Search for the cell housing the specified text and yield its (x, y) center coordinate. 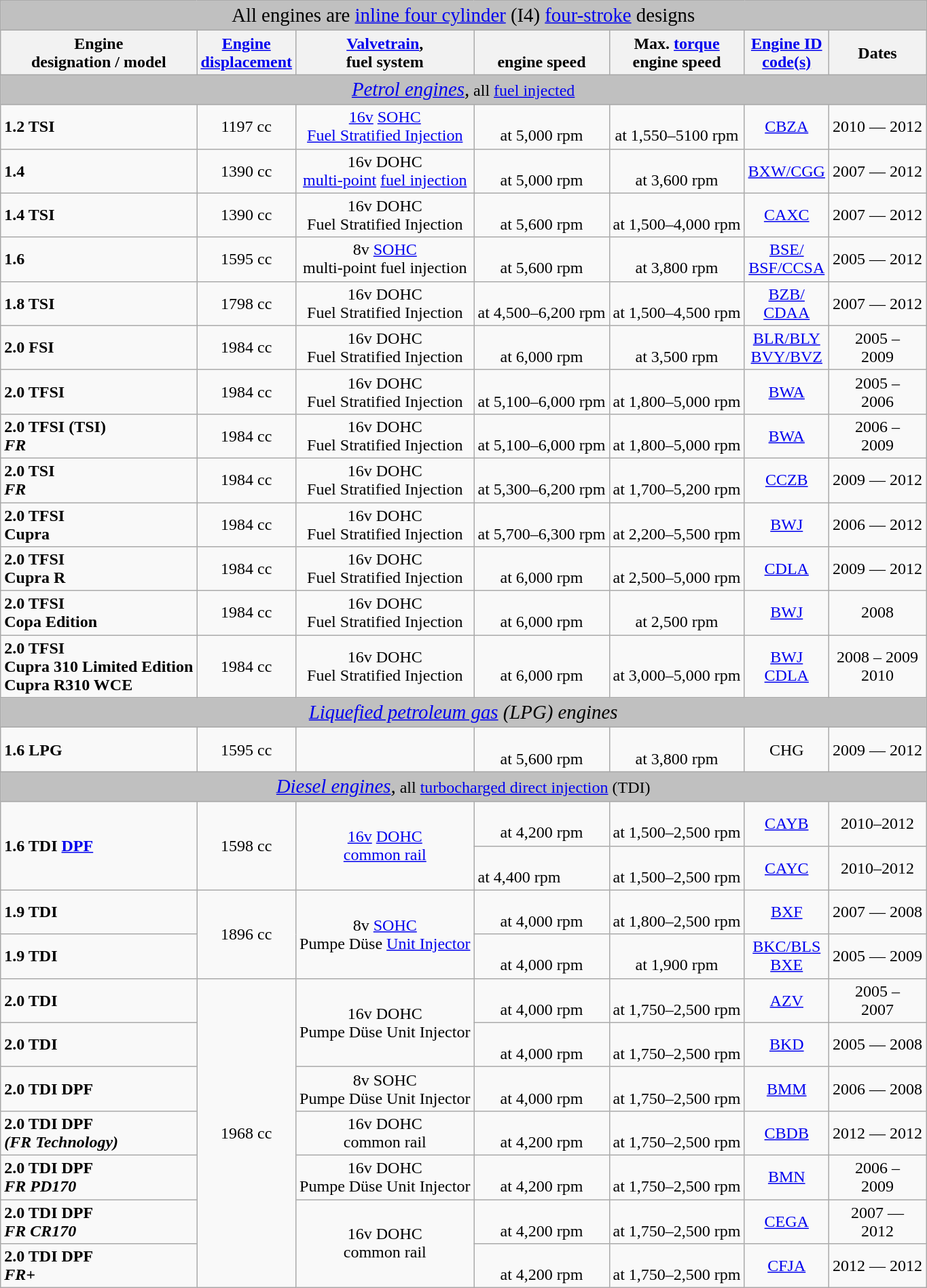
BZB/CDAA (786, 303)
Enginedesignation / model (99, 53)
2008 (877, 613)
CCZB (786, 480)
2005 – 2007 (877, 1000)
Valvetrain,fuel system (385, 53)
2.0 TDI DPF (99, 1088)
2005 — 2009 (877, 956)
BKC/BLSBXE (786, 956)
2.0 TFSICupra 310 Limited EditionCupra R310 WCE (99, 666)
2.0 TFSICopa Edition (99, 613)
16v DOHCmulti-point fuel injection (385, 171)
at 4,400 rpm (542, 868)
CAXC (786, 215)
AZV (786, 1000)
1197 cc (247, 126)
at 5,700–6,300 rpm (542, 524)
BLR/BLYBVY/BVZ (786, 348)
2.0 TSIFR (99, 480)
at 3,000–5,000 rpm (676, 666)
1598 cc (247, 846)
at 3,500 rpm (676, 348)
2008 – 20092010 (877, 666)
1798 cc (247, 303)
at 3,600 rpm (676, 171)
2007 — 2008 (877, 912)
BSE/BSF/CCSA (786, 260)
engine speed (542, 53)
2.0 TFSI (99, 391)
CEGA (786, 1221)
All engines are inline four cylinder (I4) four-stroke designs (463, 16)
at 1,500–4,500 rpm (676, 303)
at 1,900 rpm (676, 956)
1896 cc (247, 934)
8v SOHCmulti-point fuel injection (385, 260)
1.6 TDI DPF (99, 846)
2005 – 2006 (877, 391)
at 1,700–5,200 rpm (676, 480)
Liquefied petroleum gas (LPG) engines (463, 713)
at 1,550–5100 rpm (676, 126)
2006 — 2008 (877, 1088)
2005 – 2009 (877, 348)
CAYC (786, 868)
1.6 LPG (99, 750)
CHG (786, 750)
1.4 (99, 171)
2005 — 2012 (877, 260)
2.0 TFSICupra R (99, 569)
at 5,300–6,200 rpm (542, 480)
2006 — 2012 (877, 524)
1.6 (99, 260)
at 1,800–2,500 rpm (676, 912)
Petrol engines, all fuel injected (463, 90)
2.0 TDI DPFFR CR170 (99, 1221)
1.2 TSI (99, 126)
BXW/CGG (786, 171)
CBZA (786, 126)
2.0 FSI (99, 348)
at 2,500 rpm (676, 613)
BKD (786, 1045)
16v SOHCFuel Stratified Injection (385, 126)
2.0 TFSI (TSI)FR (99, 436)
2.0 TDI DPFFR+ (99, 1266)
2010 — 2012 (877, 126)
Enginedisplacement (247, 53)
Max. torque engine speed (676, 53)
2.0 TFSICupra (99, 524)
CDLA (786, 569)
BMN (786, 1177)
CAYB (786, 823)
at 4,500–6,200 rpm (542, 303)
2.0 TDI DPF(FR Technology) (99, 1133)
Diesel engines, all turbocharged direct injection (TDI) (463, 787)
2.0 TDI DPFFR PD170 (99, 1177)
1968 cc (247, 1133)
Engine IDcode(s) (786, 53)
BWJCDLA (786, 666)
1.4 TSI (99, 215)
CBDB (786, 1133)
BXF (786, 912)
CFJA (786, 1266)
2005 — 2008 (877, 1045)
at 1,500–4,000 rpm (676, 215)
1.8 TSI (99, 303)
Dates (877, 53)
at 2,500–5,000 rpm (676, 569)
at 2,200–5,500 rpm (676, 524)
BMM (786, 1088)
